Return the (x, y) coordinate for the center point of the cell that contains the specified text.  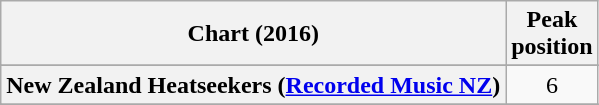
Chart (2016) (254, 34)
New Zealand Heatseekers (Recorded Music NZ) (254, 85)
Peakposition (552, 34)
6 (552, 85)
